Find where the given text appears and provide that cell's center as (x, y) coordinate. 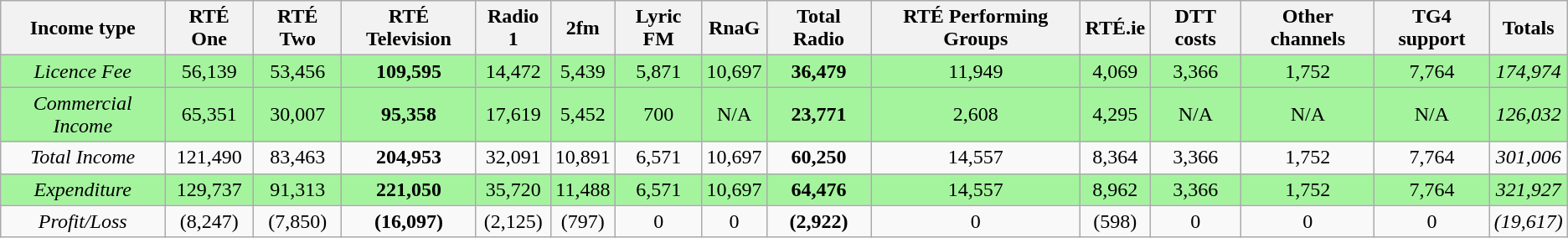
RTÉ One (209, 28)
121,490 (209, 158)
2,608 (976, 114)
11,949 (976, 71)
RTÉ Television (409, 28)
(598) (1116, 221)
109,595 (409, 71)
Totals (1528, 28)
8,962 (1116, 189)
RTÉ Two (298, 28)
Licence Fee (83, 71)
5,439 (583, 71)
Profit/Loss (83, 221)
(2,125) (513, 221)
321,927 (1528, 189)
174,974 (1528, 71)
14,472 (513, 71)
8,364 (1116, 158)
700 (658, 114)
Radio 1 (513, 28)
RTÉ.ie (1116, 28)
Income type (83, 28)
126,032 (1528, 114)
RTÉ Performing Groups (976, 28)
11,488 (583, 189)
129,737 (209, 189)
Expenditure (83, 189)
53,456 (298, 71)
(16,097) (409, 221)
Lyric FM (658, 28)
TG4 support (1432, 28)
(797) (583, 221)
Total Income (83, 158)
83,463 (298, 158)
4,069 (1116, 71)
5,452 (583, 114)
17,619 (513, 114)
4,295 (1116, 114)
Other channels (1308, 28)
56,139 (209, 71)
Total Radio (819, 28)
(19,617) (1528, 221)
DTT costs (1196, 28)
204,953 (409, 158)
(2,922) (819, 221)
60,250 (819, 158)
65,351 (209, 114)
64,476 (819, 189)
32,091 (513, 158)
23,771 (819, 114)
95,358 (409, 114)
10,891 (583, 158)
221,050 (409, 189)
Commercial Income (83, 114)
35,720 (513, 189)
30,007 (298, 114)
(8,247) (209, 221)
91,313 (298, 189)
5,871 (658, 71)
301,006 (1528, 158)
RnaG (734, 28)
(7,850) (298, 221)
2fm (583, 28)
36,479 (819, 71)
